Provide the [x, y] coordinate of the cell's center where the given text is located.  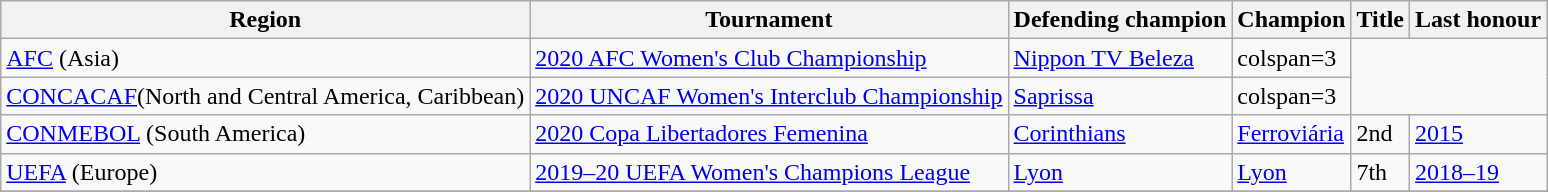
Last honour [1478, 20]
Champion [1292, 20]
Saprissa [1120, 96]
UEFA (Europe) [266, 172]
CONMEBOL (South America) [266, 134]
2015 [1478, 134]
CONCACAF(North and Central America, Caribbean) [266, 96]
2018–19 [1478, 172]
2nd [1380, 134]
2019–20 UEFA Women's Champions League [769, 172]
Tournament [769, 20]
AFC (Asia) [266, 58]
Ferroviária [1292, 134]
Title [1380, 20]
2020 AFC Women's Club Championship [769, 58]
Defending champion [1120, 20]
2020 Copa Libertadores Femenina [769, 134]
Nippon TV Beleza [1120, 58]
Region [266, 20]
Corinthians [1120, 134]
7th [1380, 172]
2020 UNCAF Women's Interclub Championship [769, 96]
